Pinpoint the cell where the given text exists, returning its [X, Y] midpoint coordinate. 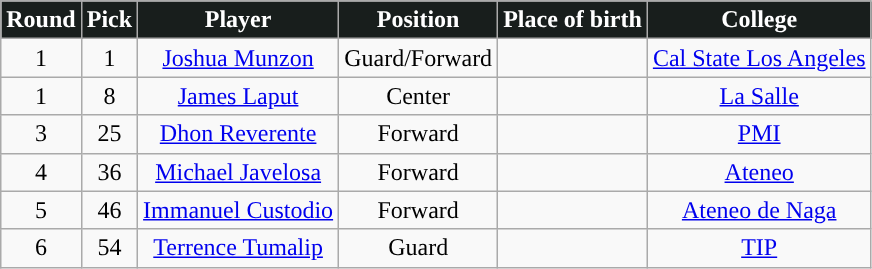
College [759, 20]
Cal State Los Angeles [759, 58]
6 [41, 248]
Player [238, 20]
Pick [109, 20]
5 [41, 210]
3 [41, 134]
Joshua Munzon [238, 58]
Ateneo de Naga [759, 210]
25 [109, 134]
James Laput [238, 96]
Center [418, 96]
8 [109, 96]
Guard [418, 248]
54 [109, 248]
46 [109, 210]
Michael Javelosa [238, 172]
Place of birth [573, 20]
Round [41, 20]
TIP [759, 248]
Immanuel Custodio [238, 210]
Guard/Forward [418, 58]
36 [109, 172]
Dhon Reverente [238, 134]
La Salle [759, 96]
Ateneo [759, 172]
4 [41, 172]
Terrence Tumalip [238, 248]
PMI [759, 134]
Position [418, 20]
